Scan for the cell matching the given text and deliver its [x, y] coordinate at center. 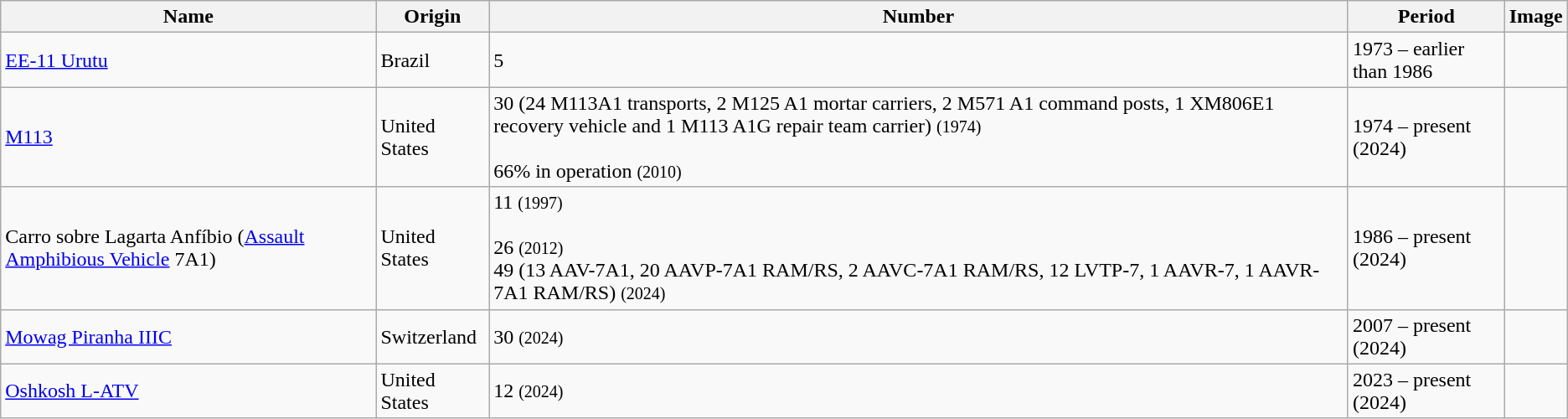
EE-11 Urutu [188, 60]
2023 – present (2024) [1426, 391]
12 (2024) [919, 391]
2007 – present (2024) [1426, 337]
30 (2024) [919, 337]
Switzerland [432, 337]
Brazil [432, 60]
Mowag Piranha IIIC [188, 337]
5 [919, 60]
Number [919, 17]
Period [1426, 17]
Name [188, 17]
Origin [432, 17]
Carro sobre Lagarta Anfíbio (Assault Amphibious Vehicle 7A1) [188, 248]
1973 – earlier than 1986 [1426, 60]
1986 – present (2024) [1426, 248]
Image [1536, 17]
Oshkosh L-ATV [188, 391]
11 (1997)26 (2012) 49 (13 AAV-7A1, 20 AAVP-7A1 RAM/RS, 2 AAVC-7A1 RAM/RS, 12 LVTP-7, 1 AAVR-7, 1 AAVR-7A1 RAM/RS) (2024) [919, 248]
M113 [188, 137]
1974 – present (2024) [1426, 137]
